Capture the cell that displays the provided text and extract its (x, y) central coordinate. 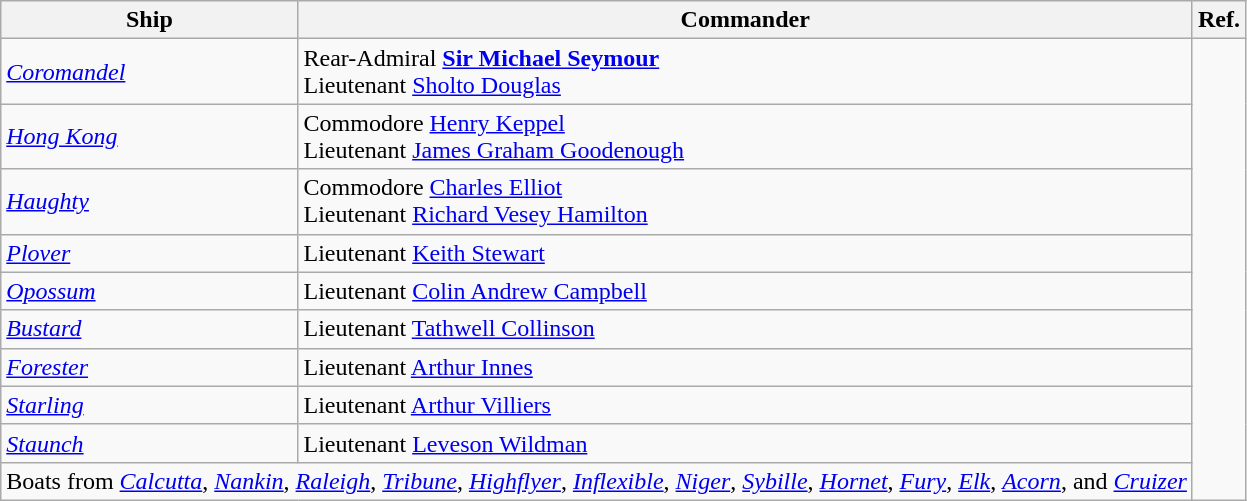
Ship (150, 20)
Rear-Admiral Sir Michael SeymourLieutenant Sholto Douglas (745, 72)
Hong Kong (150, 136)
Commodore Henry KeppelLieutenant James Graham Goodenough (745, 136)
Staunch (150, 443)
Haughty (150, 202)
Lieutenant Tathwell Collinson (745, 329)
Commander (745, 20)
Ref. (1218, 20)
Lieutenant Leveson Wildman (745, 443)
Bustard (150, 329)
Boats from Calcutta, Nankin, Raleigh, Tribune, Highflyer, Inflexible, Niger, Sybille, Hornet, Fury, Elk, Acorn, and Cruizer (597, 481)
Commodore Charles ElliotLieutenant Richard Vesey Hamilton (745, 202)
Opossum (150, 291)
Starling (150, 405)
Lieutenant Arthur Innes (745, 367)
Forester (150, 367)
Lieutenant Colin Andrew Campbell (745, 291)
Lieutenant Keith Stewart (745, 253)
Lieutenant Arthur Villiers (745, 405)
Coromandel (150, 72)
Plover (150, 253)
